Capture the cell that displays the provided text and extract its [X, Y] central coordinate. 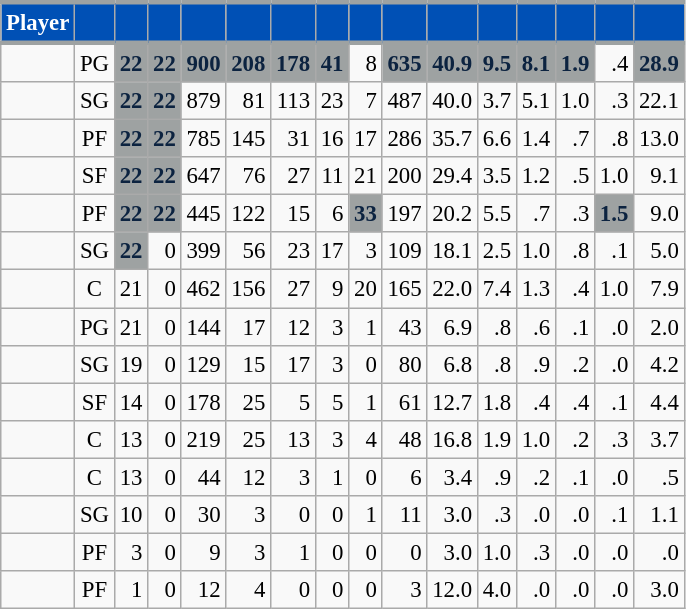
22.0 [452, 289]
6.9 [452, 327]
31 [294, 139]
8.1 [536, 62]
40.0 [452, 101]
145 [248, 139]
9.1 [659, 176]
399 [204, 251]
10 [130, 515]
109 [404, 251]
1.1 [659, 515]
2.0 [659, 327]
1.2 [536, 176]
12.7 [452, 402]
20.2 [452, 214]
197 [404, 214]
61 [404, 402]
122 [248, 214]
5.1 [536, 101]
28.9 [659, 62]
14 [130, 402]
4.0 [496, 590]
129 [204, 364]
286 [404, 139]
1.3 [536, 289]
6.6 [496, 139]
900 [204, 62]
1.5 [614, 214]
8 [366, 62]
16 [332, 139]
7.9 [659, 289]
2.5 [496, 251]
.6 [536, 327]
445 [204, 214]
4.2 [659, 364]
7 [366, 101]
156 [248, 289]
29.4 [452, 176]
208 [248, 62]
200 [404, 176]
487 [404, 101]
80 [404, 364]
35.7 [452, 139]
785 [204, 139]
5.5 [496, 214]
635 [404, 62]
30 [204, 515]
43 [404, 327]
5.0 [659, 251]
113 [294, 101]
18.1 [452, 251]
144 [204, 327]
1.8 [496, 402]
1.4 [536, 139]
40.9 [452, 62]
19 [130, 364]
9.5 [496, 62]
76 [248, 176]
20 [366, 289]
81 [248, 101]
41 [332, 62]
647 [204, 176]
7.4 [496, 289]
879 [204, 101]
44 [204, 477]
4.4 [659, 402]
12.0 [452, 590]
3.4 [452, 477]
3.5 [496, 176]
33 [366, 214]
219 [204, 439]
48 [404, 439]
13.0 [659, 139]
9.0 [659, 214]
56 [248, 251]
16.8 [452, 439]
6.8 [452, 364]
165 [404, 289]
Player [38, 22]
462 [204, 289]
22.1 [659, 101]
